Find where the given text appears and provide that cell's center as [x, y] coordinate. 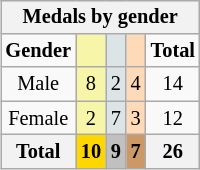
8 [91, 84]
12 [173, 118]
14 [173, 84]
4 [136, 84]
9 [116, 152]
Gender [38, 51]
Female [38, 118]
26 [173, 152]
3 [136, 118]
Medals by gender [100, 17]
10 [91, 152]
Male [38, 84]
